Detect which cell encompasses the target text, then output its (X, Y) center coordinate. 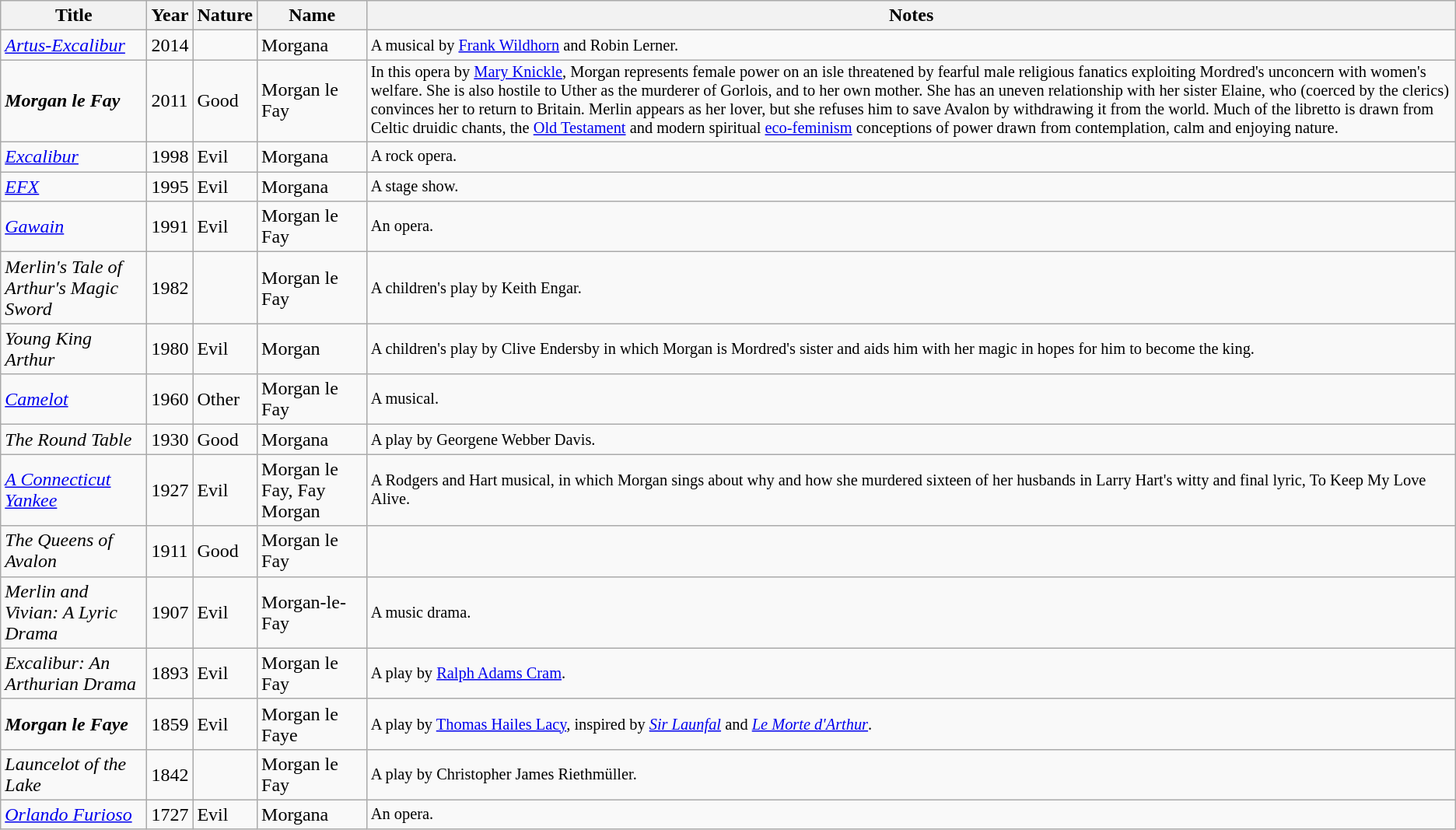
Merlin and Vivian: A Lyric Drama (74, 612)
A musical. (912, 400)
Name (313, 16)
1842 (170, 775)
A play by Thomas Hailes Lacy, inspired by Sir Launfal and Le Morte d'Arthur. (912, 723)
A Connecticut Yankee (74, 490)
1998 (170, 157)
Notes (912, 16)
Morgan (313, 348)
A musical by Frank Wildhorn and Robin Lerner. (912, 45)
1893 (170, 674)
1859 (170, 723)
Morgan-le-Fay (313, 612)
A music drama. (912, 612)
1930 (170, 440)
A play by Ralph Adams Cram. (912, 674)
Other (226, 400)
Gawain (74, 227)
1991 (170, 227)
The Round Table (74, 440)
1927 (170, 490)
2014 (170, 45)
Morgan le Fay, Fay Morgan (313, 490)
A rock opera. (912, 157)
A play by Christopher James Riethmüller. (912, 775)
A children's play by Keith Engar. (912, 288)
Artus-Excalibur (74, 45)
1980 (170, 348)
1995 (170, 187)
2011 (170, 101)
1911 (170, 551)
1982 (170, 288)
Camelot (74, 400)
Title (74, 16)
Orlando Furioso (74, 814)
A stage show. (912, 187)
Nature (226, 16)
Launcelot of the Lake (74, 775)
A play by Georgene Webber Davis. (912, 440)
Excalibur: An Arthurian Drama (74, 674)
EFX (74, 187)
Year (170, 16)
Excalibur (74, 157)
A children's play by Clive Endersby in which Morgan is Mordred's sister and aids him with her magic in hopes for him to become the king. (912, 348)
1907 (170, 612)
1960 (170, 400)
1727 (170, 814)
Young King Arthur (74, 348)
Merlin's Tale of Arthur's Magic Sword (74, 288)
The Queens of Avalon (74, 551)
